Return (x, y) of the center of cell containing provided text 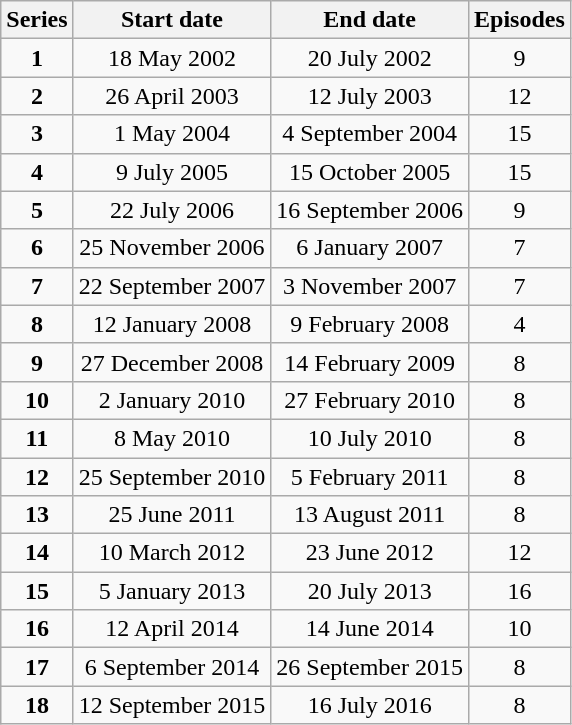
1 May 2004 (172, 134)
3 (37, 134)
25 September 2010 (172, 477)
27 December 2008 (172, 362)
2 (37, 96)
Episodes (520, 20)
16 September 2006 (370, 210)
22 September 2007 (172, 286)
1 (37, 58)
20 July 2013 (370, 591)
18 (37, 705)
11 (37, 438)
12 September 2015 (172, 705)
6 September 2014 (172, 667)
12 April 2014 (172, 629)
15 October 2005 (370, 172)
13 August 2011 (370, 515)
27 February 2010 (370, 400)
6 January 2007 (370, 248)
23 June 2012 (370, 553)
14 February 2009 (370, 362)
4 September 2004 (370, 134)
8 May 2010 (172, 438)
10 March 2012 (172, 553)
26 April 2003 (172, 96)
5 January 2013 (172, 591)
22 July 2006 (172, 210)
14 (37, 553)
17 (37, 667)
25 June 2011 (172, 515)
5 (37, 210)
12 January 2008 (172, 324)
26 September 2015 (370, 667)
9 July 2005 (172, 172)
3 November 2007 (370, 286)
14 June 2014 (370, 629)
18 May 2002 (172, 58)
20 July 2002 (370, 58)
6 (37, 248)
5 February 2011 (370, 477)
End date (370, 20)
9 February 2008 (370, 324)
Series (37, 20)
10 July 2010 (370, 438)
12 July 2003 (370, 96)
2 January 2010 (172, 400)
25 November 2006 (172, 248)
Start date (172, 20)
13 (37, 515)
16 July 2016 (370, 705)
